Search for the cell housing the specified text and yield its (X, Y) center coordinate. 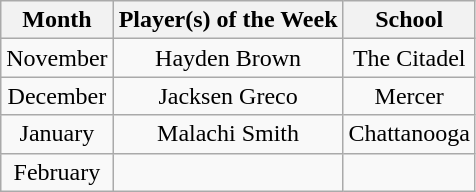
School (409, 20)
January (57, 134)
Player(s) of the Week (228, 20)
Hayden Brown (228, 58)
Malachi Smith (228, 134)
Jacksen Greco (228, 96)
November (57, 58)
Mercer (409, 96)
Month (57, 20)
The Citadel (409, 58)
December (57, 96)
February (57, 172)
Chattanooga (409, 134)
